Locate the cell with the specified text and output its (X, Y) center coordinate. 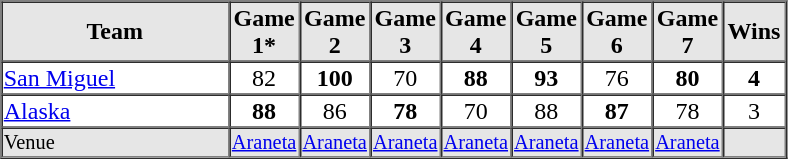
Game 2 (334, 32)
82 (264, 78)
86 (334, 110)
Team (115, 32)
San Miguel (115, 78)
80 (688, 78)
Wins (754, 32)
Venue (115, 143)
76 (618, 78)
Game 3 (406, 32)
Game 7 (688, 32)
Game 1* (264, 32)
93 (546, 78)
4 (754, 78)
Alaska (115, 110)
Game 4 (476, 32)
Game 5 (546, 32)
Game 6 (618, 32)
100 (334, 78)
3 (754, 110)
87 (618, 110)
